Search for the cell housing the specified text and yield its [x, y] center coordinate. 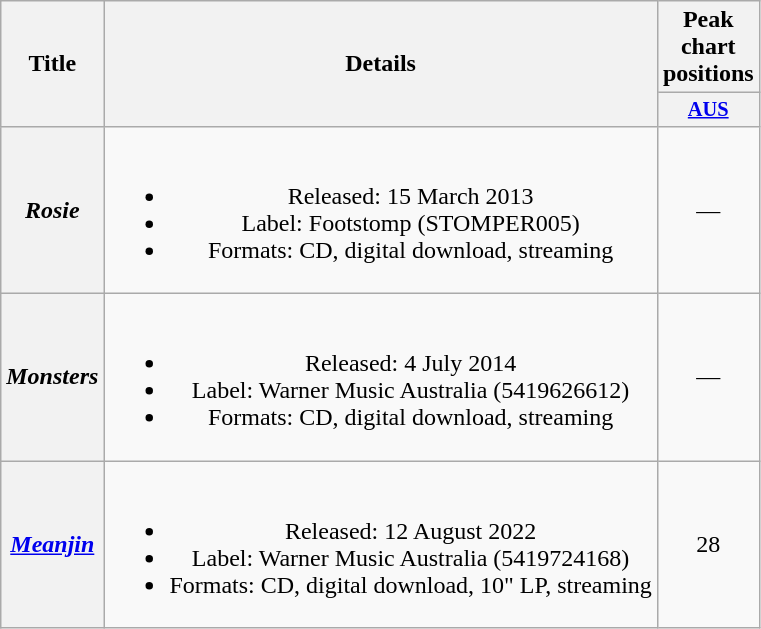
Details [381, 64]
28 [708, 544]
Monsters [52, 378]
AUS [708, 110]
Rosie [52, 210]
Peak chart positions [708, 47]
Released: 15 March 2013Label: Footstomp (STOMPER005)Formats: CD, digital download, streaming [381, 210]
Meanjin [52, 544]
Released: 12 August 2022Label: Warner Music Australia (5419724168)Formats: CD, digital download, 10" LP, streaming [381, 544]
Title [52, 64]
Released: 4 July 2014Label: Warner Music Australia (5419626612)Formats: CD, digital download, streaming [381, 378]
